For the text-containing cell, return its midpoint in [x, y] coordinate format. 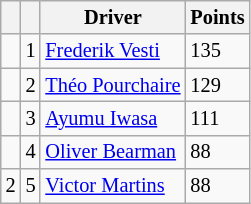
Victor Martins [112, 186]
1 [31, 51]
Frederik Vesti [112, 51]
Théo Pourchaire [112, 85]
129 [217, 85]
3 [31, 118]
Ayumu Iwasa [112, 118]
4 [31, 152]
135 [217, 51]
5 [31, 186]
Driver [112, 17]
111 [217, 118]
Oliver Bearman [112, 152]
Points [217, 17]
